Detect which cell encompasses the target text, then output its [X, Y] center coordinate. 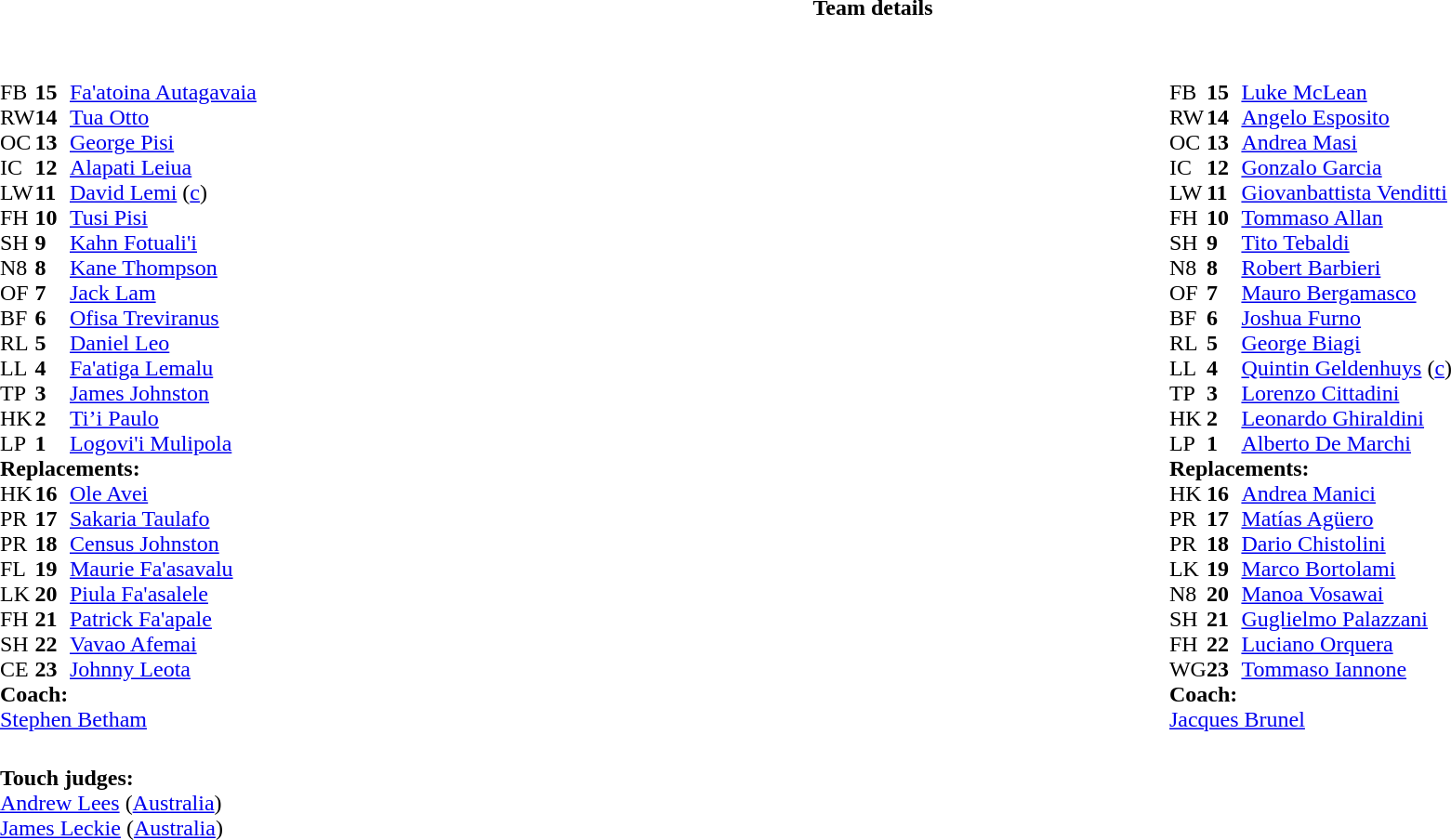
Stephen Betham [128, 719]
Fa'atoina Autagavaia [164, 93]
Sakaria Taulafo [164, 518]
David Lemi (c) [164, 193]
Kahn Fotuali'i [164, 243]
Kane Thompson [164, 268]
Piula Fa'asalele [164, 595]
Ole Avei [164, 494]
Census Johnston [164, 545]
FL [18, 569]
WG [1188, 669]
Fa'atiga Lemalu [164, 368]
Coach: [128, 695]
Ti’i Paulo [164, 418]
Tusi Pisi [164, 217]
Alapati Leiua [164, 167]
Jack Lam [164, 294]
Tua Otto [164, 117]
Patrick Fa'apale [164, 619]
George Pisi [164, 143]
Johnny Leota [164, 669]
CE [18, 669]
Vavao Afemai [164, 645]
Ofisa Treviranus [164, 318]
Daniel Leo [164, 344]
Logovi'i Mulipola [164, 444]
James Johnston [164, 394]
Replacements: [128, 468]
Maurie Fa'asavalu [164, 569]
